Find where the given text appears and provide that cell's center as [x, y] coordinate. 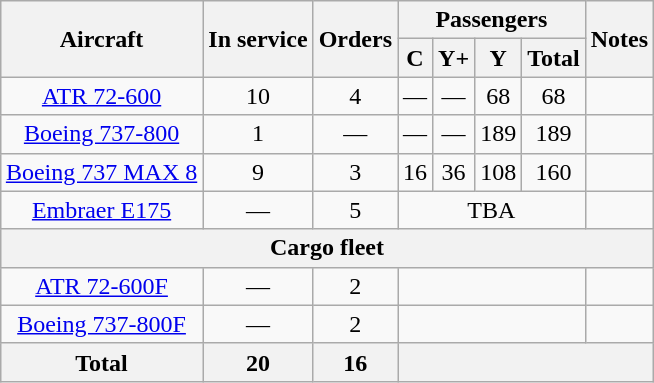
Boeing 737-800 [101, 134]
ATR 72-600F [101, 286]
Notes [619, 39]
4 [355, 96]
160 [554, 172]
Orders [355, 39]
10 [258, 96]
Boeing 737 MAX 8 [101, 172]
TBA [492, 210]
108 [498, 172]
ATR 72-600 [101, 96]
Y [498, 58]
36 [454, 172]
Aircraft [101, 39]
20 [258, 362]
Passengers [492, 20]
Y+ [454, 58]
In service [258, 39]
Boeing 737-800F [101, 324]
Cargo fleet [326, 248]
5 [355, 210]
9 [258, 172]
1 [258, 134]
Embraer E175 [101, 210]
3 [355, 172]
C [416, 58]
